Search for the cell housing the specified text and yield its (x, y) center coordinate. 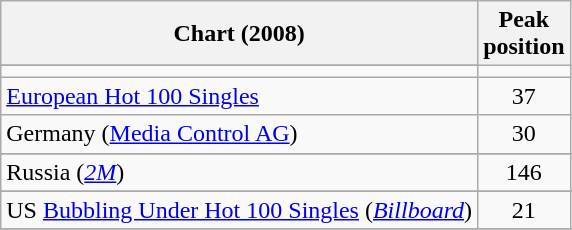
21 (524, 210)
Russia (2M) (240, 172)
Germany (Media Control AG) (240, 134)
US Bubbling Under Hot 100 Singles (Billboard) (240, 210)
146 (524, 172)
30 (524, 134)
European Hot 100 Singles (240, 96)
37 (524, 96)
Peakposition (524, 34)
Chart (2008) (240, 34)
